Output the [X, Y] coordinate of the center of the cell containing the given text.  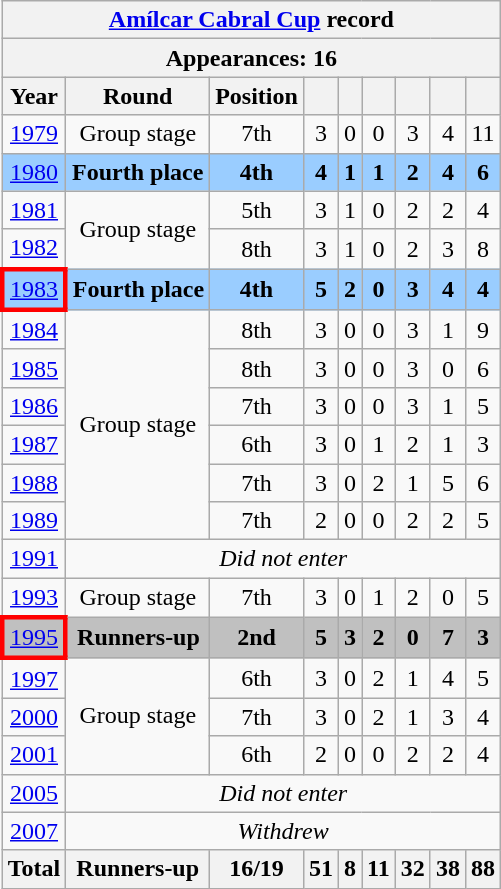
1986 [34, 406]
Year [34, 96]
1989 [34, 521]
1988 [34, 483]
32 [412, 869]
Round [138, 96]
2005 [34, 793]
88 [482, 869]
1980 [34, 172]
51 [320, 869]
1993 [34, 598]
38 [448, 869]
1983 [34, 290]
1997 [34, 678]
Withdrew [284, 831]
9 [482, 330]
1991 [34, 559]
1981 [34, 210]
2nd [257, 638]
Amílcar Cabral Cup record [251, 20]
2001 [34, 755]
1995 [34, 638]
2007 [34, 831]
Position [257, 96]
1982 [34, 249]
Appearances: 16 [251, 58]
2000 [34, 717]
1987 [34, 444]
1984 [34, 330]
1985 [34, 368]
5th [257, 210]
7 [448, 638]
1979 [34, 134]
Total [34, 869]
16/19 [257, 869]
